Find where the given text appears and provide that cell's center as (x, y) coordinate. 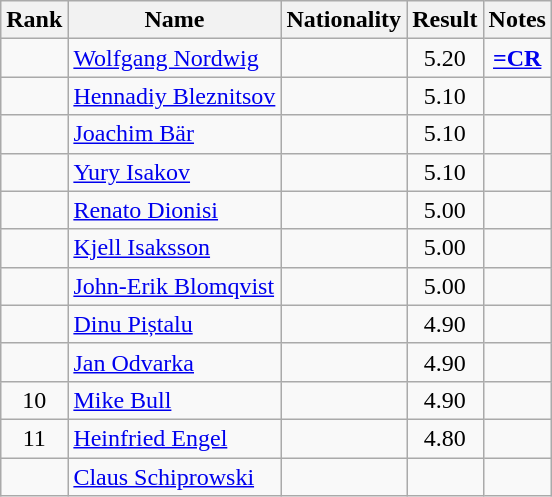
Heinfried Engel (174, 438)
4.80 (445, 438)
11 (34, 438)
Kjell Isaksson (174, 248)
Nationality (344, 20)
10 (34, 400)
5.20 (445, 58)
Hennadiy Bleznitsov (174, 96)
Mike Bull (174, 400)
Jan Odvarka (174, 362)
Wolfgang Nordwig (174, 58)
Joachim Bär (174, 134)
Notes (517, 20)
=CR (517, 58)
John-Erik Blomqvist (174, 286)
Name (174, 20)
Renato Dionisi (174, 210)
Result (445, 20)
Claus Schiprowski (174, 477)
Rank (34, 20)
Yury Isakov (174, 172)
Dinu Piștalu (174, 324)
